Find where the given text appears and provide that cell's center as (x, y) coordinate. 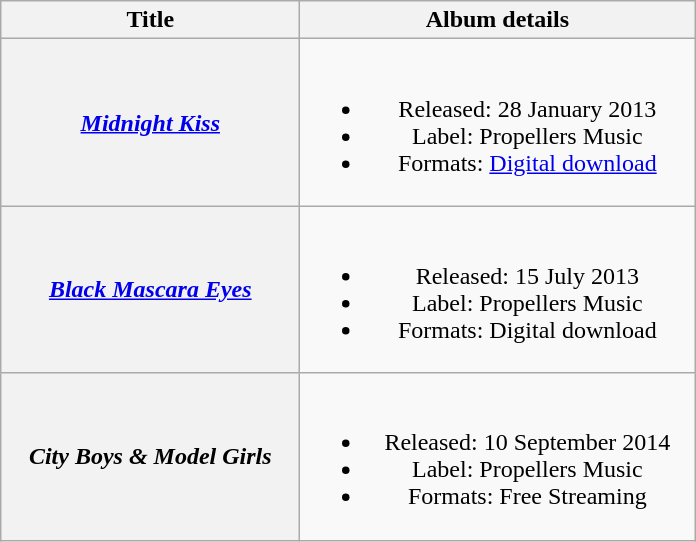
Black Mascara Eyes (150, 290)
Midnight Kiss (150, 122)
Released: 10 September 2014Label: Propellers MusicFormats: Free Streaming (498, 456)
City Boys & Model Girls (150, 456)
Released: 28 January 2013Label: Propellers MusicFormats: Digital download (498, 122)
Title (150, 20)
Album details (498, 20)
Released: 15 July 2013Label: Propellers MusicFormats: Digital download (498, 290)
